Return the [X, Y] coordinate for the center point of the cell that contains the specified text.  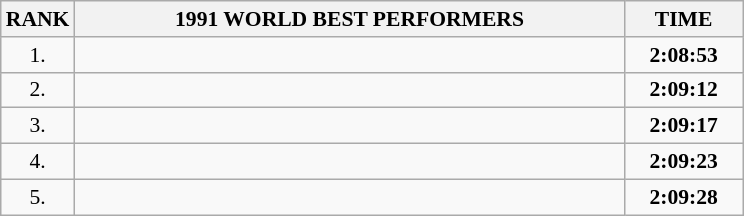
2:09:23 [684, 162]
2:08:53 [684, 55]
5. [38, 197]
2:09:17 [684, 126]
2. [38, 90]
TIME [684, 19]
4. [38, 162]
2:09:28 [684, 197]
1. [38, 55]
2:09:12 [684, 90]
RANK [38, 19]
1991 WORLD BEST PERFORMERS [349, 19]
3. [38, 126]
